Identify which cell holds the provided text, then report its (X, Y) central coordinate. 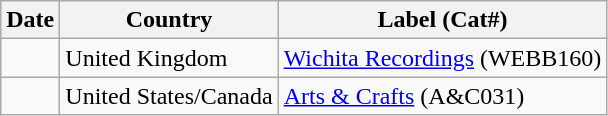
United States/Canada (169, 96)
Date (30, 20)
Arts & Crafts (A&C031) (442, 96)
United Kingdom (169, 58)
Wichita Recordings (WEBB160) (442, 58)
Country (169, 20)
Label (Cat#) (442, 20)
